Return (X, Y) of the center of cell containing provided text 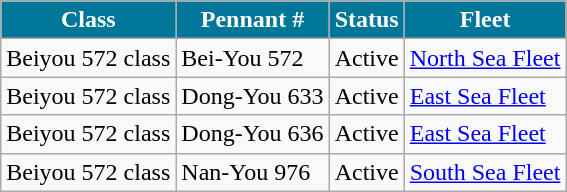
Status (366, 20)
Fleet (485, 20)
Class (88, 20)
Dong-You 636 (252, 134)
Nan-You 976 (252, 172)
North Sea Fleet (485, 58)
Pennant # (252, 20)
Dong-You 633 (252, 96)
South Sea Fleet (485, 172)
Bei-You 572 (252, 58)
